Detect which cell encompasses the target text, then output its (x, y) center coordinate. 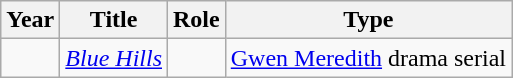
Type (368, 20)
Title (114, 20)
Blue Hills (114, 58)
Gwen Meredith drama serial (368, 58)
Year (30, 20)
Role (197, 20)
